Return [X, Y] of the center of cell containing provided text 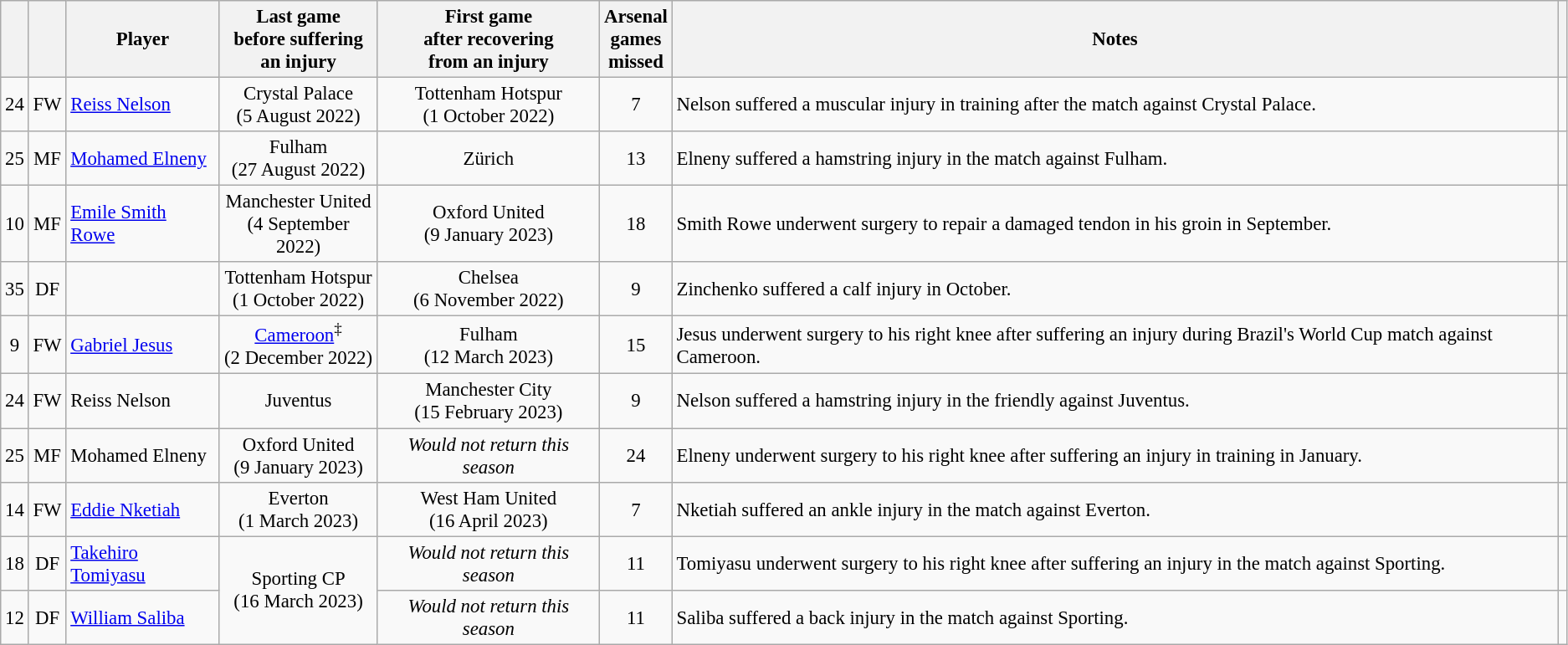
Smith Rowe underwent surgery to repair a damaged tendon in his groin in September. [1115, 224]
Fulham(12 March 2023) [489, 345]
15 [636, 345]
Nketiah suffered an ankle injury in the match against Everton. [1115, 509]
Tomiyasu underwent surgery to his right knee after suffering an injury in the match against Sporting. [1115, 564]
Eddie Nketiah [142, 509]
West Ham United(16 April 2023) [489, 509]
13 [636, 159]
35 [15, 289]
Emile Smith Rowe [142, 224]
Manchester United(4 September 2022) [298, 224]
Nelson suffered a hamstring injury in the friendly against Juventus. [1115, 402]
Takehiro Tomiyasu [142, 564]
Jesus underwent surgery to his right knee after suffering an injury during Brazil's World Cup match against Cameroon. [1115, 345]
Fulham(27 August 2022) [298, 159]
Cameroon‡(2 December 2022) [298, 345]
Elneny underwent surgery to his right knee after suffering an injury in training in January. [1115, 455]
Saliba suffered a back injury in the match against Sporting. [1115, 617]
William Saliba [142, 617]
Zinchenko suffered a calf injury in October. [1115, 289]
Elneny suffered a hamstring injury in the match against Fulham. [1115, 159]
Sporting CP(16 March 2023) [298, 591]
Chelsea(6 November 2022) [489, 289]
Everton(1 March 2023) [298, 509]
Arsenalgamesmissed [636, 39]
Nelson suffered a muscular injury in training after the match against Crystal Palace. [1115, 105]
10 [15, 224]
14 [15, 509]
Player [142, 39]
Manchester City(15 February 2023) [489, 402]
12 [15, 617]
Gabriel Jesus [142, 345]
Notes [1115, 39]
Crystal Palace(5 August 2022) [298, 105]
Juventus [298, 402]
Zürich [489, 159]
First gameafter recoveringfrom an injury [489, 39]
Last gamebefore sufferingan injury [298, 39]
